Determine the (x, y) coordinate at the center of the cell enclosing the given text.  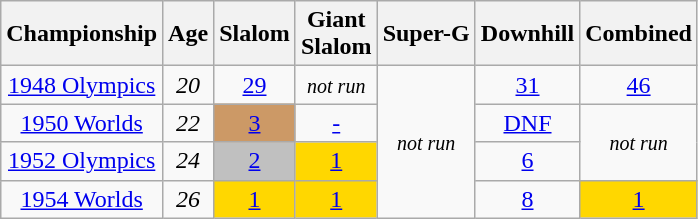
DNF (527, 123)
24 (188, 161)
22 (188, 123)
Age (188, 34)
GiantSlalom (336, 34)
Slalom (255, 34)
1952 Olympics (82, 161)
3 (255, 123)
26 (188, 199)
Combined (639, 34)
Championship (82, 34)
46 (639, 85)
- (336, 123)
2 (255, 161)
29 (255, 85)
Downhill (527, 34)
20 (188, 85)
1948 Olympics (82, 85)
1950 Worlds (82, 123)
8 (527, 199)
6 (527, 161)
Super-G (426, 34)
31 (527, 85)
1954 Worlds (82, 199)
